From the cell containing the given text, extract its center point as (x, y) coordinate. 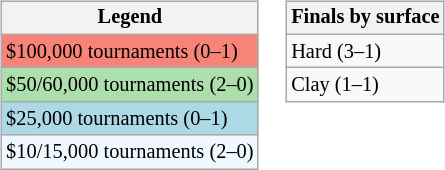
Legend (130, 18)
Finals by surface (365, 18)
Hard (3–1) (365, 51)
$25,000 tournaments (0–1) (130, 119)
$50/60,000 tournaments (2–0) (130, 85)
Clay (1–1) (365, 85)
$100,000 tournaments (0–1) (130, 51)
$10/15,000 tournaments (2–0) (130, 152)
